Provide the (X, Y) coordinate of the cell's center where the given text is located.  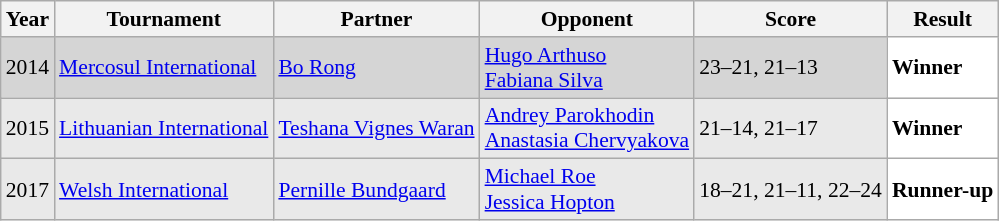
2017 (28, 190)
Andrey Parokhodin Anastasia Chervyakova (588, 128)
Welsh International (164, 190)
23–21, 21–13 (790, 68)
Tournament (164, 19)
Year (28, 19)
Mercosul International (164, 68)
21–14, 21–17 (790, 128)
Runner-up (942, 190)
Partner (376, 19)
Opponent (588, 19)
Score (790, 19)
2014 (28, 68)
Result (942, 19)
Hugo Arthuso Fabiana Silva (588, 68)
18–21, 21–11, 22–24 (790, 190)
Michael Roe Jessica Hopton (588, 190)
Teshana Vignes Waran (376, 128)
Lithuanian International (164, 128)
Pernille Bundgaard (376, 190)
Bo Rong (376, 68)
2015 (28, 128)
